Find where the given text appears and provide that cell's center as [x, y] coordinate. 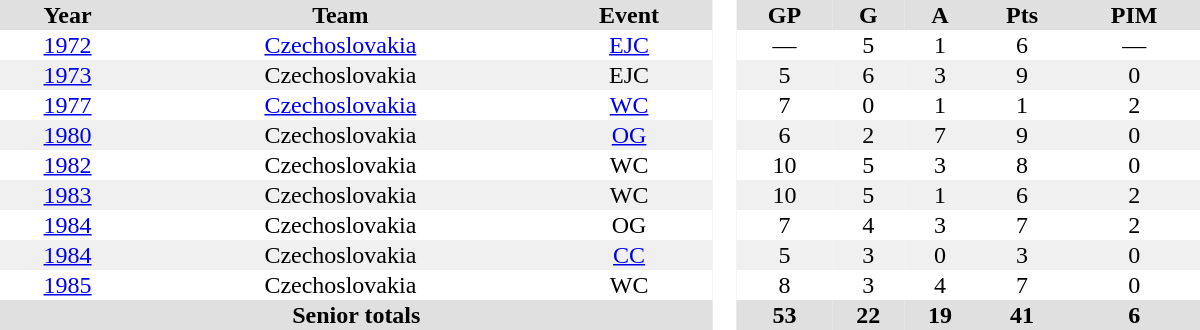
1977 [68, 105]
Event [630, 15]
GP [784, 15]
1980 [68, 135]
Senior totals [356, 315]
1983 [68, 195]
Year [68, 15]
CC [630, 255]
1985 [68, 285]
Pts [1022, 15]
22 [869, 315]
41 [1022, 315]
1972 [68, 45]
1982 [68, 165]
1973 [68, 75]
PIM [1134, 15]
19 [940, 315]
A [940, 15]
G [869, 15]
53 [784, 315]
Team [340, 15]
